Provide the (X, Y) coordinate of the cell's center where the given text is located.  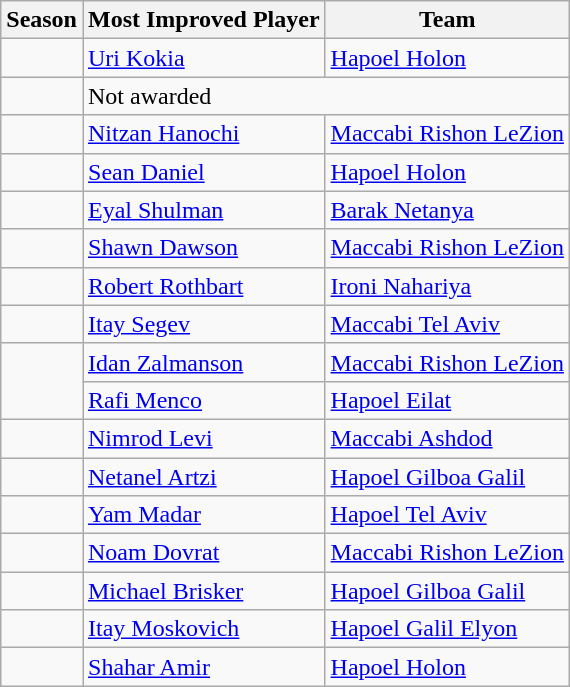
Eyal Shulman (204, 210)
Itay Segev (204, 324)
Barak Netanya (447, 210)
Itay Moskovich (204, 629)
Not awarded (326, 96)
Maccabi Tel Aviv (447, 324)
Uri Kokia (204, 58)
Hapoel Galil Elyon (447, 629)
Team (447, 20)
Maccabi Ashdod (447, 438)
Shahar Amir (204, 667)
Michael Brisker (204, 591)
Shawn Dawson (204, 248)
Idan Zalmanson (204, 362)
Yam Madar (204, 515)
Sean Daniel (204, 172)
Robert Rothbart (204, 286)
Hapoel Eilat (447, 400)
Nimrod Levi (204, 438)
Ironi Nahariya (447, 286)
Most Improved Player (204, 20)
Netanel Artzi (204, 477)
Nitzan Hanochi (204, 134)
Hapoel Tel Aviv (447, 515)
Season (42, 20)
Noam Dovrat (204, 553)
Rafi Menco (204, 400)
